From the cell containing the given text, extract its center point as [x, y] coordinate. 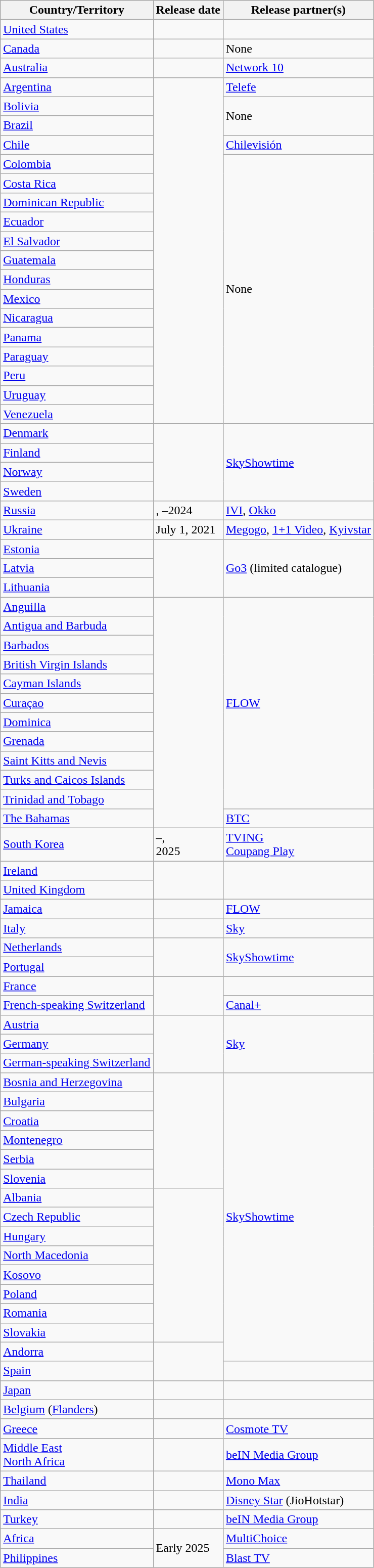
Germany [77, 1044]
Canada [77, 49]
Colombia [77, 164]
Early 2025 [188, 1548]
Curaçao [77, 703]
Hungary [77, 1236]
Russia [77, 510]
Mono Max [298, 1481]
Philippines [77, 1558]
Romania [77, 1313]
El Salvador [77, 241]
British Virgin Islands [77, 664]
French-speaking Switzerland [77, 1005]
Australia [77, 68]
Finland [77, 453]
Bulgaria [77, 1101]
Dominica [77, 722]
Canal+ [298, 1005]
Chile [77, 145]
TVINGCoupang Play [298, 844]
Ireland [77, 870]
Costa Rica [77, 183]
BTC [298, 818]
Mexico [77, 299]
Trinidad and Tobago [77, 799]
Argentina [77, 87]
Release partner(s) [298, 10]
Antigua and Barbuda [77, 626]
Thailand [77, 1481]
IVI, Okko [298, 510]
Spain [77, 1371]
MultiChoice [298, 1539]
Middle EastNorth Africa [77, 1454]
France [77, 986]
Africa [77, 1539]
Andorra [77, 1352]
Netherlands [77, 948]
United Kingdom [77, 890]
Estonia [77, 549]
Japan [77, 1390]
Belgium (Flanders) [77, 1409]
Cayman Islands [77, 684]
Bolivia [77, 106]
Greece [77, 1428]
Barbados [77, 645]
Country/Territory [77, 10]
Blast TV [298, 1558]
Turks and Caicos Islands [77, 780]
Guatemala [77, 260]
Ecuador [77, 221]
Sweden [77, 491]
South Korea [77, 844]
Dominican Republic [77, 202]
Kosovo [77, 1275]
Denmark [77, 433]
Norway [77, 472]
Montenegro [77, 1140]
Cosmote TV [298, 1428]
Croatia [77, 1121]
Slovenia [77, 1179]
The Bahamas [77, 818]
Panama [77, 337]
Nicaragua [77, 318]
Honduras [77, 280]
Turkey [77, 1519]
Saint Kitts and Nevis [77, 760]
Brazil [77, 125]
Czech Republic [77, 1217]
July 1, 2021 [188, 529]
Jamaica [77, 909]
Ukraine [77, 529]
Lithuania [77, 588]
North Macedonia [77, 1256]
Italy [77, 928]
Uruguay [77, 395]
Venezuela [77, 414]
Portugal [77, 967]
Network 10 [298, 68]
Grenada [77, 741]
Chilevisión [298, 145]
Slovakia [77, 1332]
Albania [77, 1198]
Serbia [77, 1159]
–,2025 [188, 844]
, –2024 [188, 510]
Anguilla [77, 607]
Bosnia and Herzegovina [77, 1082]
India [77, 1500]
Megogo, 1+1 Video, Kyivstar [298, 529]
Latvia [77, 568]
Paraguay [77, 356]
Peru [77, 376]
Telefe [298, 87]
Poland [77, 1294]
Release date [188, 10]
Austria [77, 1024]
Go3 (limited catalogue) [298, 568]
Disney Star (JioHotstar) [298, 1500]
German-speaking Switzerland [77, 1063]
United States [77, 29]
